Return the [x, y] coordinate for the center point of the cell that contains the specified text.  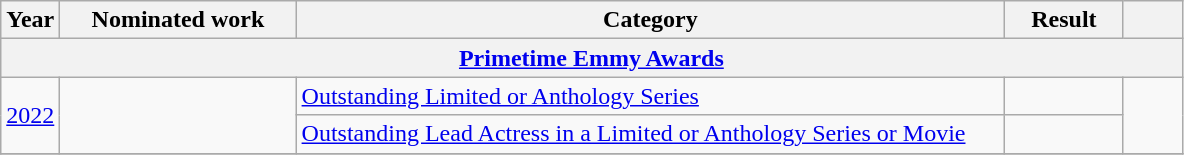
Outstanding Limited or Anthology Series [650, 96]
Primetime Emmy Awards [592, 58]
Category [650, 20]
Nominated work [178, 20]
Outstanding Lead Actress in a Limited or Anthology Series or Movie [650, 134]
Year [30, 20]
2022 [30, 115]
Result [1064, 20]
